Return (X, Y) of the center of cell containing provided text 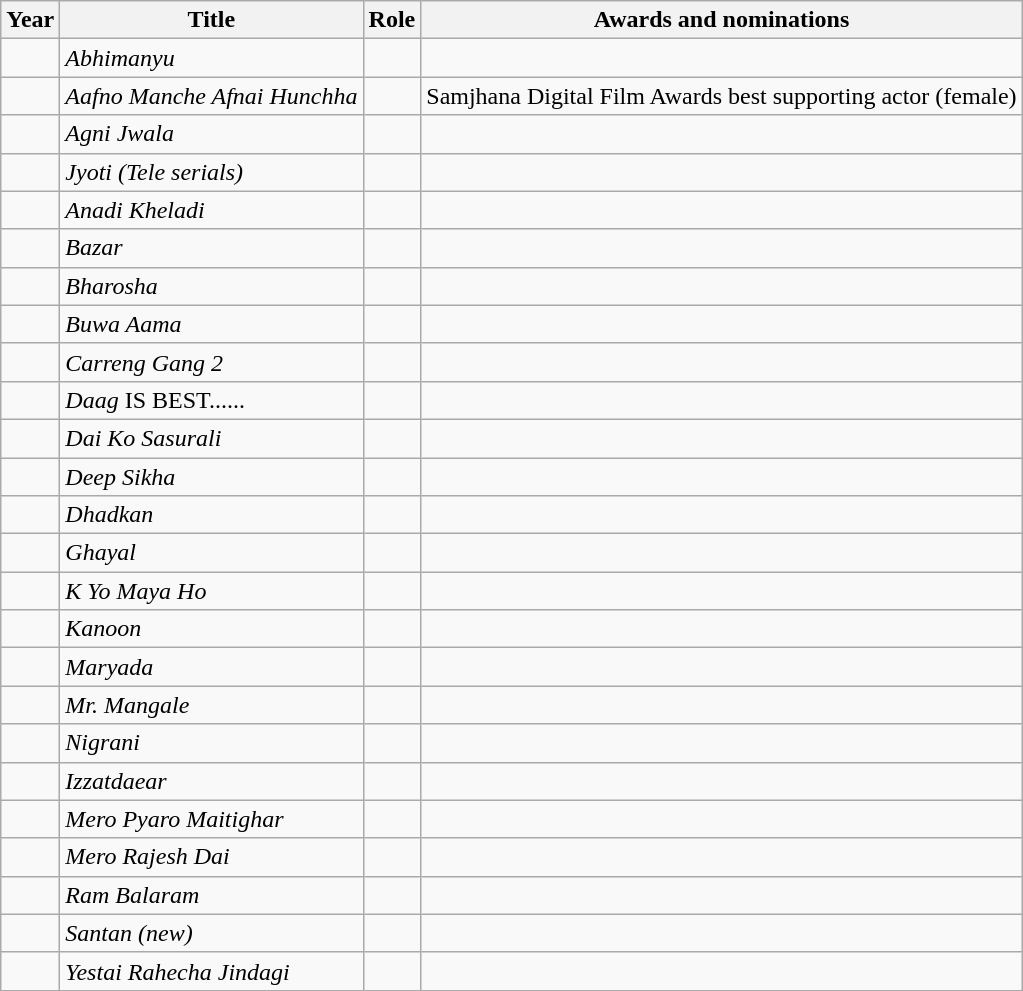
Dhadkan (212, 515)
Daag IS BEST...... (212, 400)
Aafno Manche Afnai Hunchha (212, 96)
Jyoti (Tele serials) (212, 172)
Maryada (212, 667)
Role (392, 20)
Izzatdaear (212, 781)
Title (212, 20)
K Yo Maya Ho (212, 591)
Mr. Mangale (212, 705)
Yestai Rahecha Jindagi (212, 971)
Anadi Kheladi (212, 210)
Santan (new) (212, 933)
Deep Sikha (212, 477)
Abhimanyu (212, 58)
Agni Jwala (212, 134)
Awards and nominations (722, 20)
Carreng Gang 2 (212, 362)
Mero Pyaro Maitighar (212, 819)
Bharosha (212, 286)
Buwa Aama (212, 324)
Ghayal (212, 553)
Dai Ko Sasurali (212, 438)
Kanoon (212, 629)
Bazar (212, 248)
Year (30, 20)
Ram Balaram (212, 895)
Samjhana Digital Film Awards best supporting actor (female) (722, 96)
Mero Rajesh Dai (212, 857)
Nigrani (212, 743)
